Return the [x, y] coordinate for the center point of the cell that contains the specified text.  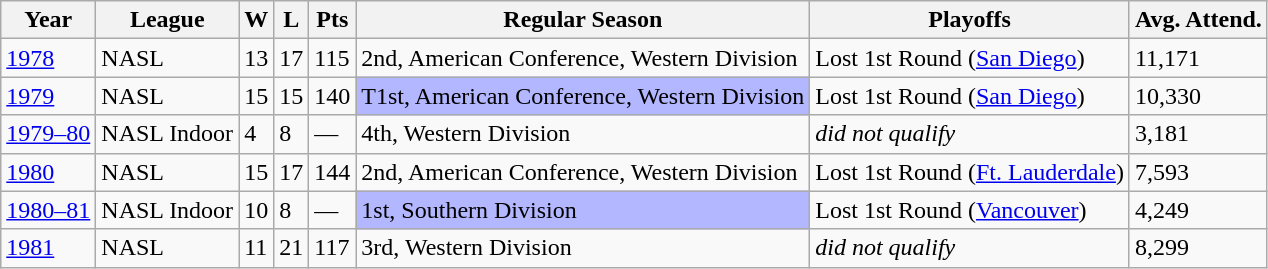
Avg. Attend. [1198, 20]
4,249 [1198, 210]
4th, Western Division [583, 134]
1981 [48, 248]
13 [256, 58]
10 [256, 210]
1979 [48, 96]
Regular Season [583, 20]
W [256, 20]
1980–81 [48, 210]
117 [332, 248]
3rd, Western Division [583, 248]
1980 [48, 172]
11,171 [1198, 58]
Lost 1st Round (Vancouver) [970, 210]
Lost 1st Round (Ft. Lauderdale) [970, 172]
3,181 [1198, 134]
Year [48, 20]
115 [332, 58]
Playoffs [970, 20]
Pts [332, 20]
1st, Southern Division [583, 210]
8,299 [1198, 248]
21 [292, 248]
140 [332, 96]
L [292, 20]
T1st, American Conference, Western Division [583, 96]
1979–80 [48, 134]
1978 [48, 58]
4 [256, 134]
11 [256, 248]
7,593 [1198, 172]
144 [332, 172]
League [168, 20]
10,330 [1198, 96]
